Scan for the cell matching the given text and deliver its (x, y) coordinate at center. 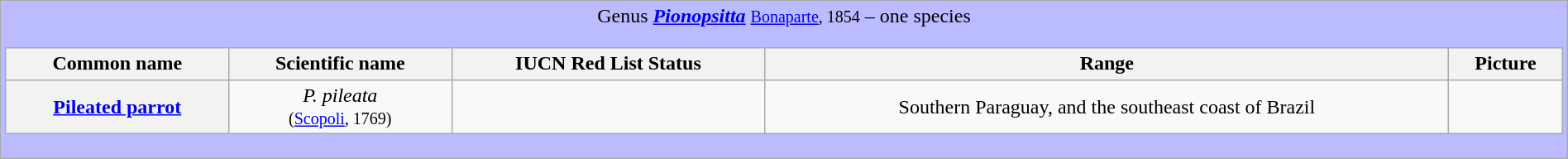
Scientific name (341, 64)
Pileated parrot (117, 106)
Common name (117, 64)
Range (1107, 64)
Picture (1505, 64)
P. pileata (Scopoli, 1769) (341, 106)
Southern Paraguay, and the southeast coast of Brazil (1107, 106)
IUCN Red List Status (609, 64)
